From the cell containing the given text, extract its center point as [X, Y] coordinate. 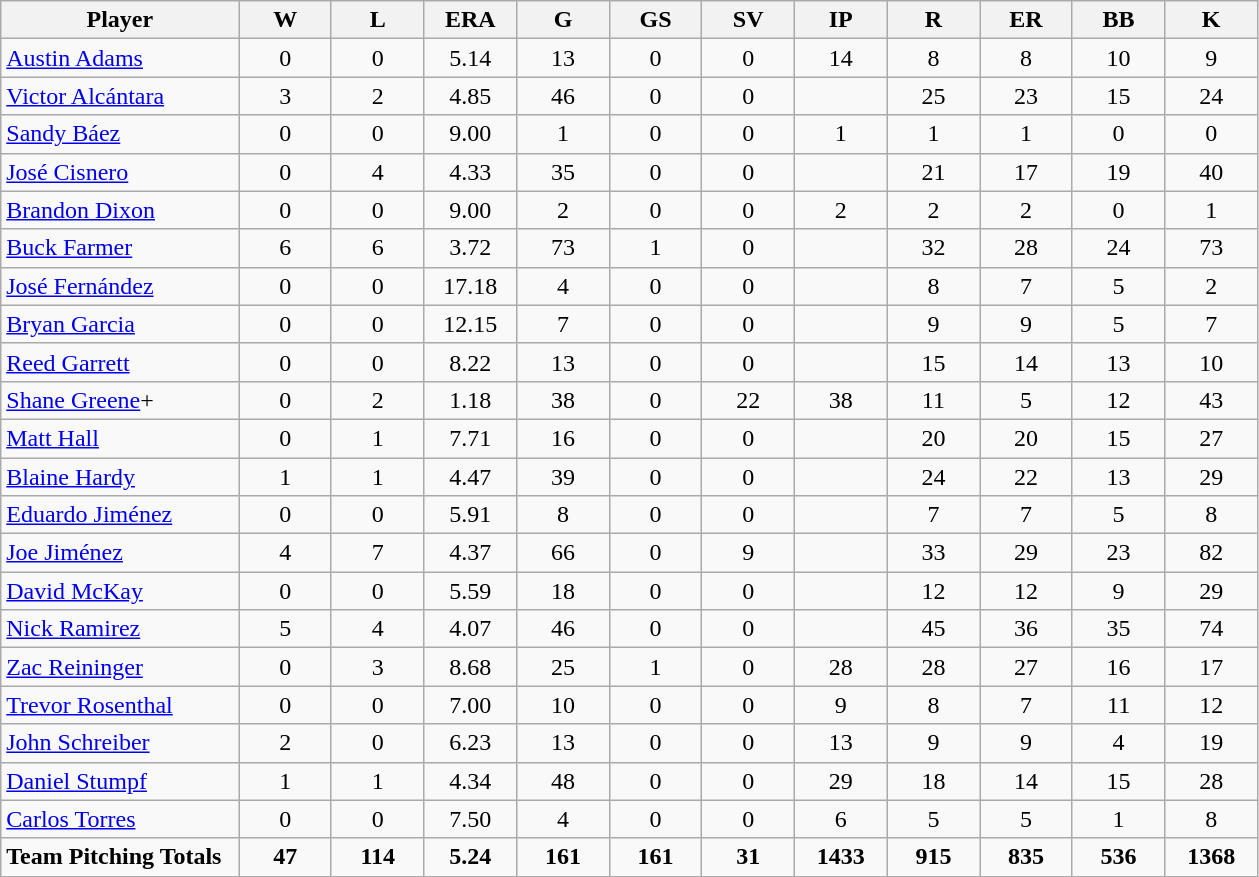
5.24 [470, 857]
7.50 [470, 819]
Blaine Hardy [120, 477]
Bryan Garcia [120, 324]
4.07 [470, 629]
K [1212, 20]
47 [286, 857]
3.72 [470, 248]
4.37 [470, 553]
21 [934, 172]
8.68 [470, 667]
Player [120, 20]
536 [1118, 857]
1.18 [470, 400]
1433 [840, 857]
GS [656, 20]
33 [934, 553]
82 [1212, 553]
Eduardo Jiménez [120, 515]
Carlos Torres [120, 819]
39 [564, 477]
4.34 [470, 781]
Buck Farmer [120, 248]
Shane Greene+ [120, 400]
6.23 [470, 743]
48 [564, 781]
4.85 [470, 96]
David McKay [120, 591]
36 [1026, 629]
Austin Adams [120, 58]
ER [1026, 20]
Sandy Báez [120, 134]
4.33 [470, 172]
ERA [470, 20]
114 [378, 857]
40 [1212, 172]
5.59 [470, 591]
Trevor Rosenthal [120, 705]
Joe Jiménez [120, 553]
Zac Reininger [120, 667]
Reed Garrett [120, 362]
7.71 [470, 438]
Team Pitching Totals [120, 857]
835 [1026, 857]
8.22 [470, 362]
IP [840, 20]
Nick Ramirez [120, 629]
L [378, 20]
G [564, 20]
Matt Hall [120, 438]
Brandon Dixon [120, 210]
7.00 [470, 705]
R [934, 20]
5.91 [470, 515]
John Schreiber [120, 743]
915 [934, 857]
Victor Alcántara [120, 96]
74 [1212, 629]
12.15 [470, 324]
17.18 [470, 286]
W [286, 20]
5.14 [470, 58]
45 [934, 629]
4.47 [470, 477]
Daniel Stumpf [120, 781]
José Fernández [120, 286]
32 [934, 248]
José Cisnero [120, 172]
SV [748, 20]
1368 [1212, 857]
66 [564, 553]
BB [1118, 20]
43 [1212, 400]
31 [748, 857]
